Determine the (X, Y) coordinate at the center of the cell enclosing the given text.  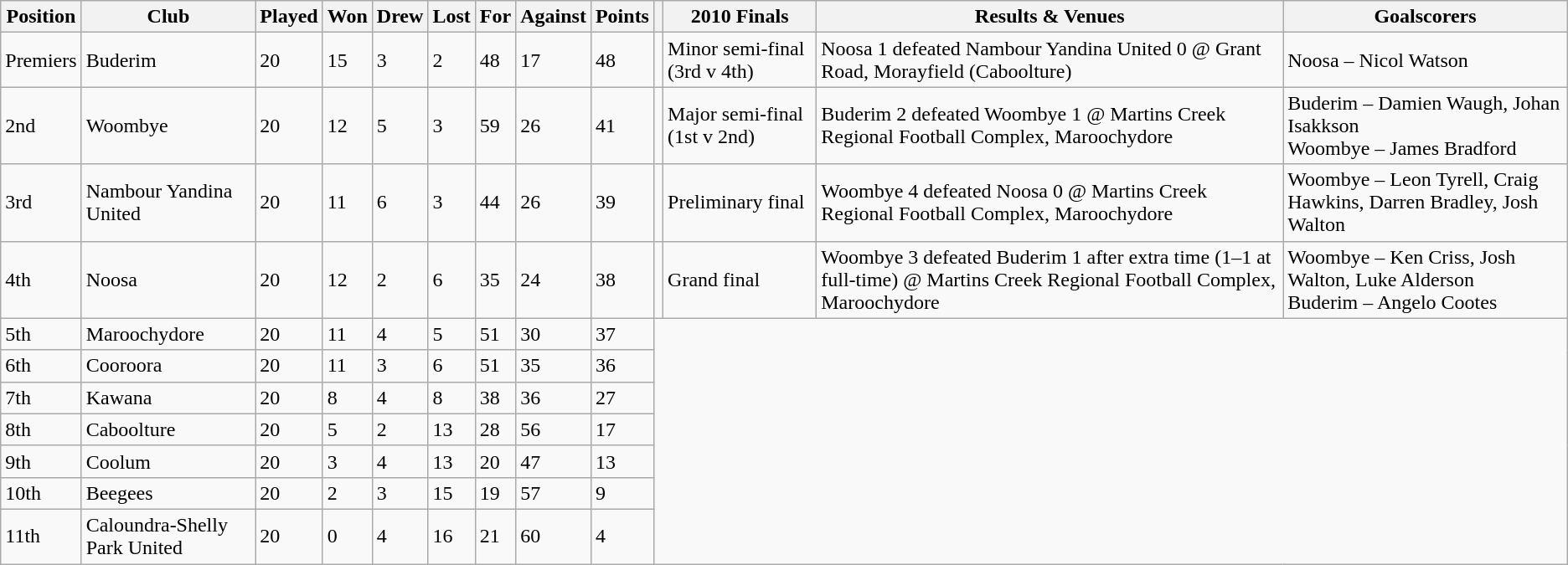
21 (495, 536)
Woombye – Leon Tyrell, Craig Hawkins, Darren Bradley, Josh Walton (1426, 203)
10th (41, 493)
Coolum (168, 461)
Lost (451, 17)
7th (41, 398)
57 (554, 493)
Noosa 1 defeated Nambour Yandina United 0 @ Grant Road, Morayfield (Caboolture) (1050, 60)
Kawana (168, 398)
Position (41, 17)
Noosa (168, 280)
44 (495, 203)
0 (347, 536)
60 (554, 536)
2nd (41, 126)
37 (622, 334)
47 (554, 461)
16 (451, 536)
Maroochydore (168, 334)
Played (289, 17)
5th (41, 334)
4th (41, 280)
Club (168, 17)
For (495, 17)
Minor semi-final (3rd v 4th) (740, 60)
41 (622, 126)
Caloundra-Shelly Park United (168, 536)
Grand final (740, 280)
Noosa – Nicol Watson (1426, 60)
56 (554, 429)
Woombye 4 defeated Noosa 0 @ Martins Creek Regional Football Complex, Maroochydore (1050, 203)
19 (495, 493)
Caboolture (168, 429)
59 (495, 126)
39 (622, 203)
30 (554, 334)
Goalscorers (1426, 17)
8th (41, 429)
Against (554, 17)
Buderim (168, 60)
Preliminary final (740, 203)
9 (622, 493)
Won (347, 17)
Results & Venues (1050, 17)
Woombye – Ken Criss, Josh Walton, Luke AldersonBuderim – Angelo Cootes (1426, 280)
Buderim – Damien Waugh, Johan IsakksonWoombye – James Bradford (1426, 126)
Nambour Yandina United (168, 203)
6th (41, 366)
Cooroora (168, 366)
11th (41, 536)
Woombye 3 defeated Buderim 1 after extra time (1–1 at full-time) @ Martins Creek Regional Football Complex, Maroochydore (1050, 280)
28 (495, 429)
Buderim 2 defeated Woombye 1 @ Martins Creek Regional Football Complex, Maroochydore (1050, 126)
Drew (400, 17)
Woombye (168, 126)
3rd (41, 203)
Premiers (41, 60)
2010 Finals (740, 17)
27 (622, 398)
24 (554, 280)
Major semi-final (1st v 2nd) (740, 126)
9th (41, 461)
Points (622, 17)
Beegees (168, 493)
